Find where the given text appears and provide that cell's center as [X, Y] coordinate. 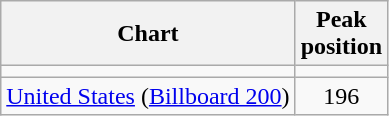
196 [341, 96]
United States (Billboard 200) [148, 96]
Peakposition [341, 34]
Chart [148, 34]
